From the cell containing the given text, extract its center point as (X, Y) coordinate. 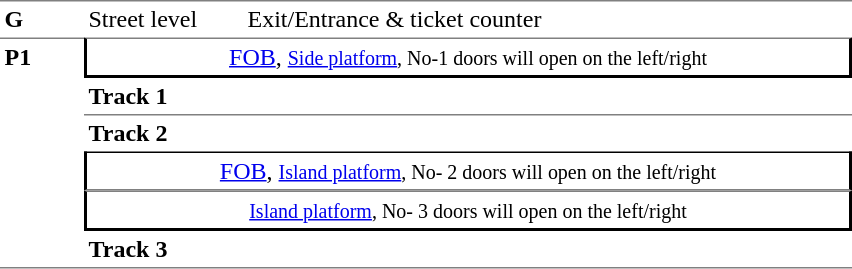
P1 (42, 154)
Track 1 (164, 97)
Island platform, No- 3 doors will open on the left/right (468, 210)
Street level (164, 19)
Track 2 (164, 134)
Track 3 (164, 250)
Exit/Entrance & ticket counter (548, 19)
FOB, Island platform, No- 2 doors will open on the left/right (468, 172)
G (42, 19)
FOB, Side platform, No-1 doors will open on the left/right (468, 58)
